Find where the given text appears and provide that cell's center as [X, Y] coordinate. 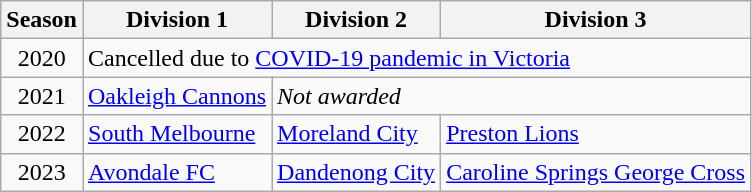
2020 [42, 58]
Division 3 [596, 20]
Cancelled due to COVID-19 pandemic in Victoria [416, 58]
Division 2 [356, 20]
South Melbourne [176, 134]
Division 1 [176, 20]
Not awarded [512, 96]
2022 [42, 134]
Oakleigh Cannons [176, 96]
Avondale FC [176, 172]
2023 [42, 172]
Season [42, 20]
Moreland City [356, 134]
Caroline Springs George Cross [596, 172]
Preston Lions [596, 134]
Dandenong City [356, 172]
2021 [42, 96]
